Capture the cell that displays the provided text and extract its (X, Y) central coordinate. 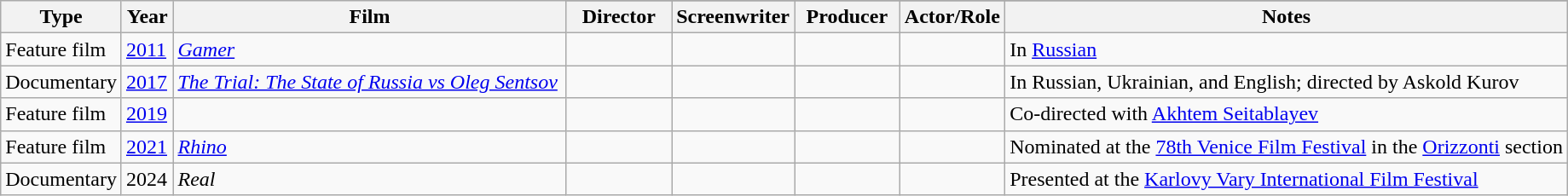
Producer (848, 17)
Co-directed with Akhtem Seitablayev (1287, 114)
Screenwriter (733, 17)
Nominated at the 78th Venice Film Festival in the Orizzonti section (1287, 147)
Notes (1287, 17)
Director (619, 17)
The Trial: The State of Russia vs Oleg Sentsov (370, 82)
Year (147, 17)
Rhino (370, 147)
Presented at the Karlovy Vary International Film Festival (1287, 179)
Actor/Role (952, 17)
2017 (147, 82)
2024 (147, 179)
2021 (147, 147)
In Russian, Ukrainian, and English; directed by Askold Kurov (1287, 82)
2019 (147, 114)
Film (370, 17)
Gamer (370, 49)
In Russian (1287, 49)
Type (61, 17)
2011 (147, 49)
Real (370, 179)
